Return the [X, Y] coordinate for the center point of the cell that contains the specified text.  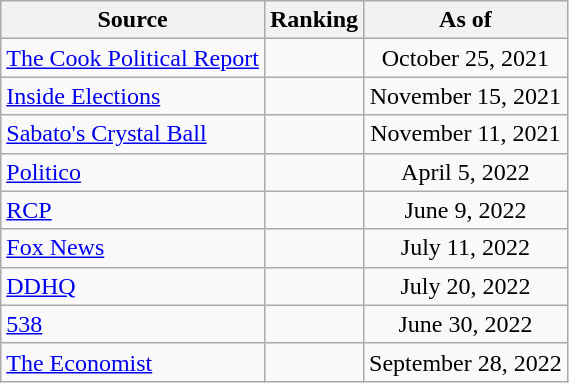
July 11, 2022 [466, 248]
November 11, 2021 [466, 134]
June 30, 2022 [466, 324]
October 25, 2021 [466, 58]
Fox News [133, 248]
Inside Elections [133, 96]
June 9, 2022 [466, 210]
Ranking [314, 20]
Politico [133, 172]
538 [133, 324]
November 15, 2021 [466, 96]
April 5, 2022 [466, 172]
RCP [133, 210]
As of [466, 20]
DDHQ [133, 286]
Source [133, 20]
The Economist [133, 362]
The Cook Political Report [133, 58]
July 20, 2022 [466, 286]
September 28, 2022 [466, 362]
Sabato's Crystal Ball [133, 134]
